Extract the [x, y] coordinate from the center of the cell holding the provided text.  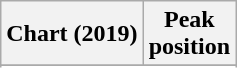
Peakposition [189, 34]
Chart (2019) [72, 34]
